From the cell containing the given text, extract its center point as (X, Y) coordinate. 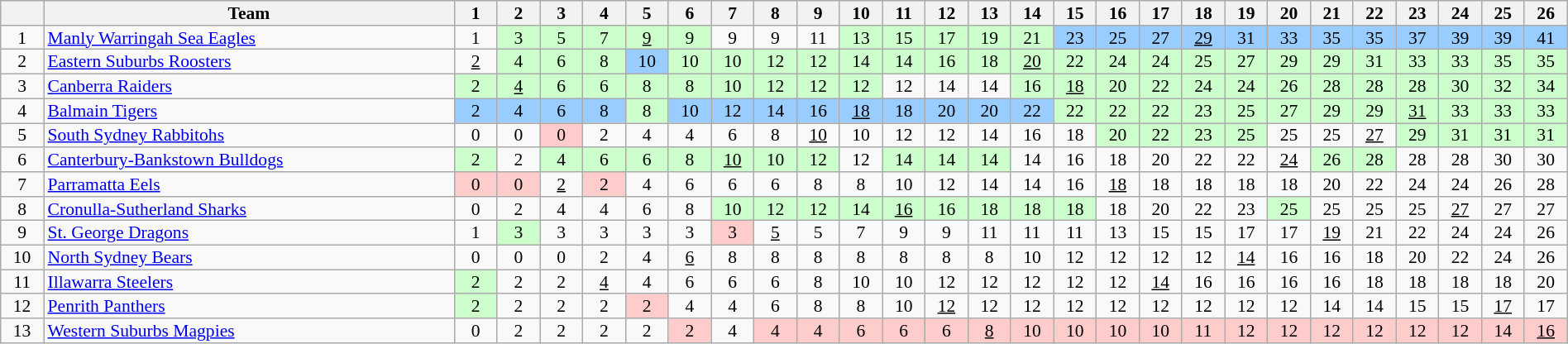
Canberra Raiders (248, 87)
Team (248, 13)
Balmain Tigers (248, 111)
North Sydney Bears (248, 258)
Penrith Panthers (248, 307)
Manly Warringah Sea Eagles (248, 38)
Cronulla-Sutherland Sharks (248, 209)
Eastern Suburbs Roosters (248, 62)
South Sydney Rabbitohs (248, 136)
34 (1546, 87)
St. George Dragons (248, 233)
Illawarra Steelers (248, 282)
Western Suburbs Magpies (248, 331)
37 (1417, 38)
Parramatta Eels (248, 184)
32 (1503, 87)
41 (1546, 38)
Canterbury-Bankstown Bulldogs (248, 160)
